Search for the cell housing the specified text and yield its (x, y) center coordinate. 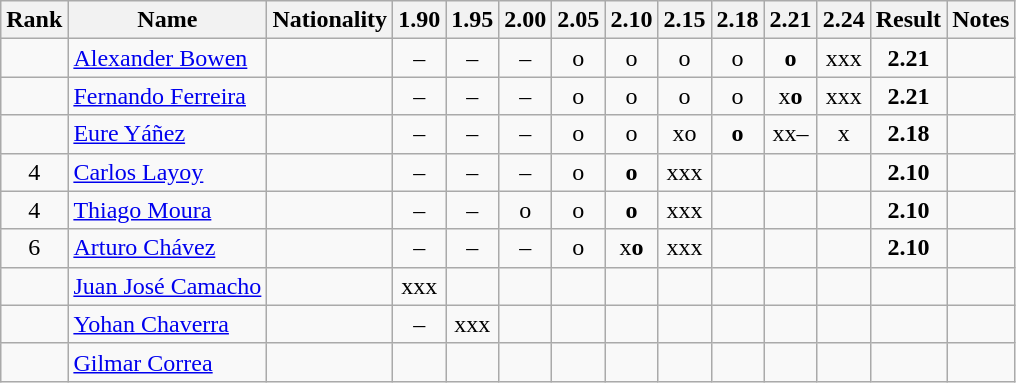
Nationality (330, 20)
2.05 (578, 20)
2.00 (526, 20)
1.95 (472, 20)
Thiago Moura (168, 210)
Arturo Chávez (168, 248)
Name (168, 20)
x (844, 134)
Juan José Camacho (168, 286)
Notes (981, 20)
Fernando Ferreira (168, 96)
1.90 (420, 20)
Eure Yáñez (168, 134)
Alexander Bowen (168, 58)
Rank (34, 20)
2.15 (684, 20)
Carlos Layoy (168, 172)
Gilmar Correa (168, 362)
6 (34, 248)
2.24 (844, 20)
Result (908, 20)
Yohan Chaverra (168, 324)
xx– (790, 134)
